Return (X, Y) of the center of cell containing provided text 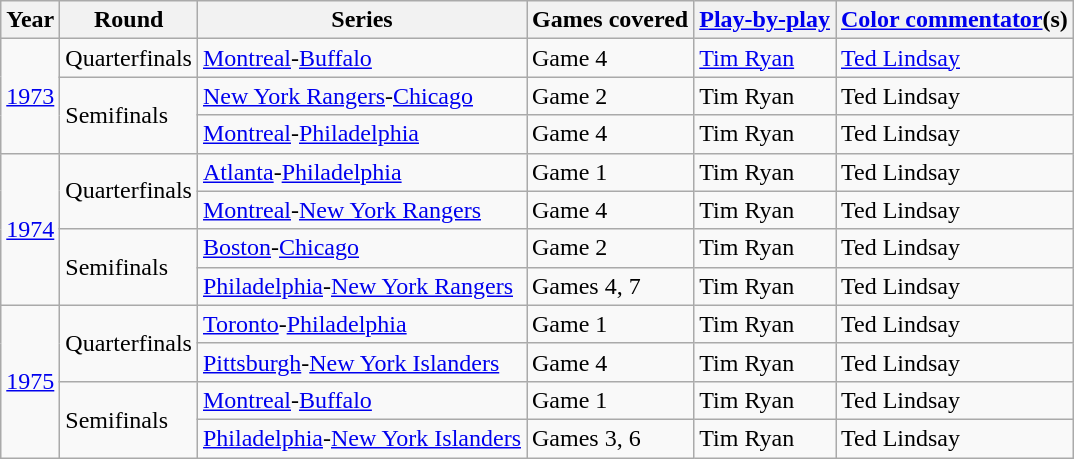
Boston-Chicago (362, 248)
Toronto-Philadelphia (362, 324)
New York Rangers-Chicago (362, 96)
Games 3, 6 (610, 438)
Philadelphia-New York Islanders (362, 438)
Montreal-Philadelphia (362, 134)
Series (362, 20)
Play-by-play (765, 20)
Pittsburgh-New York Islanders (362, 362)
Round (129, 20)
1973 (30, 96)
Games 4, 7 (610, 286)
Montreal-New York Rangers (362, 210)
1974 (30, 229)
Philadelphia-New York Rangers (362, 286)
Atlanta-Philadelphia (362, 172)
1975 (30, 381)
Games covered (610, 20)
Color commentator(s) (955, 20)
Year (30, 20)
